Capture the cell that displays the provided text and extract its [x, y] central coordinate. 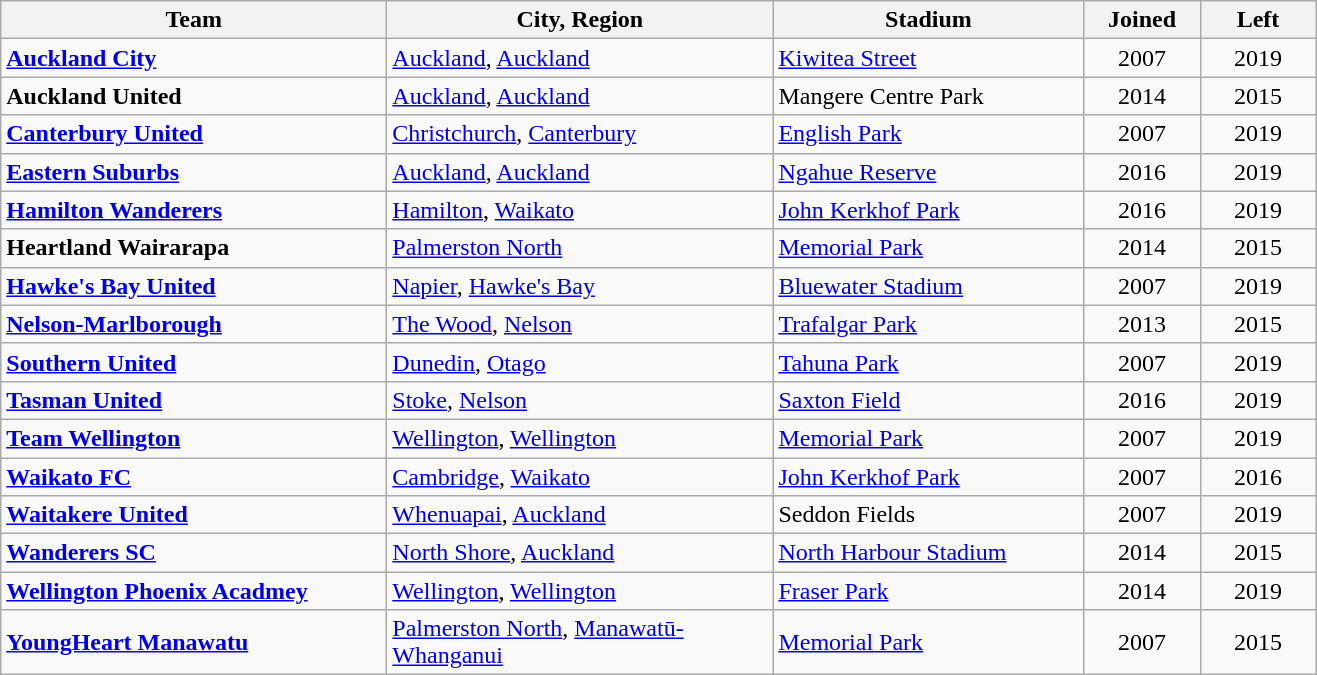
The Wood, Nelson [580, 324]
Wanderers SC [194, 553]
Auckland City [194, 58]
North Harbour Stadium [928, 553]
Waikato FC [194, 477]
Canterbury United [194, 134]
Team Wellington [194, 438]
Trafalgar Park [928, 324]
Heartland Wairarapa [194, 248]
Dunedin, Otago [580, 362]
North Shore, Auckland [580, 553]
Auckland United [194, 96]
Hawke's Bay United [194, 286]
Tahuna Park [928, 362]
Mangere Centre Park [928, 96]
Stadium [928, 20]
Waitakere United [194, 515]
Eastern Suburbs [194, 172]
City, Region [580, 20]
Left [1258, 20]
Christchurch, Canterbury [580, 134]
Palmerston North, Manawatū-Whanganui [580, 642]
Tasman United [194, 400]
Ngahue Reserve [928, 172]
Fraser Park [928, 591]
Southern United [194, 362]
Joined [1142, 20]
Team [194, 20]
Bluewater Stadium [928, 286]
Hamilton, Waikato [580, 210]
Stoke, Nelson [580, 400]
2013 [1142, 324]
Hamilton Wanderers [194, 210]
Cambridge, Waikato [580, 477]
English Park [928, 134]
Whenuapai, Auckland [580, 515]
Seddon Fields [928, 515]
Saxton Field [928, 400]
YoungHeart Manawatu [194, 642]
Napier, Hawke's Bay [580, 286]
Nelson-Marlborough [194, 324]
Palmerston North [580, 248]
Kiwitea Street [928, 58]
Wellington Phoenix Acadmey [194, 591]
